Locate the cell with the specified text and output its (x, y) center coordinate. 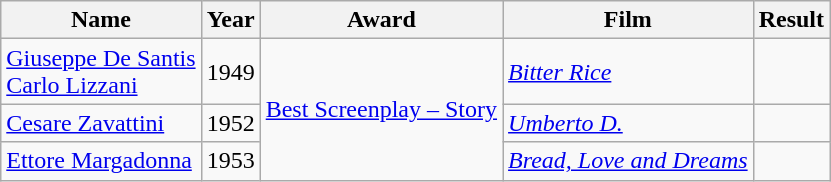
1953 (230, 161)
1952 (230, 123)
Cesare Zavattini (101, 123)
Year (230, 20)
Name (101, 20)
1949 (230, 72)
Bread, Love and Dreams (628, 161)
Ettore Margadonna (101, 161)
Giuseppe De SantisCarlo Lizzani (101, 72)
Best Screenplay – Story (381, 110)
Result (791, 20)
Film (628, 20)
Bitter Rice (628, 72)
Umberto D. (628, 123)
Award (381, 20)
